Provide the (X, Y) coordinate of the cell's center where the given text is located.  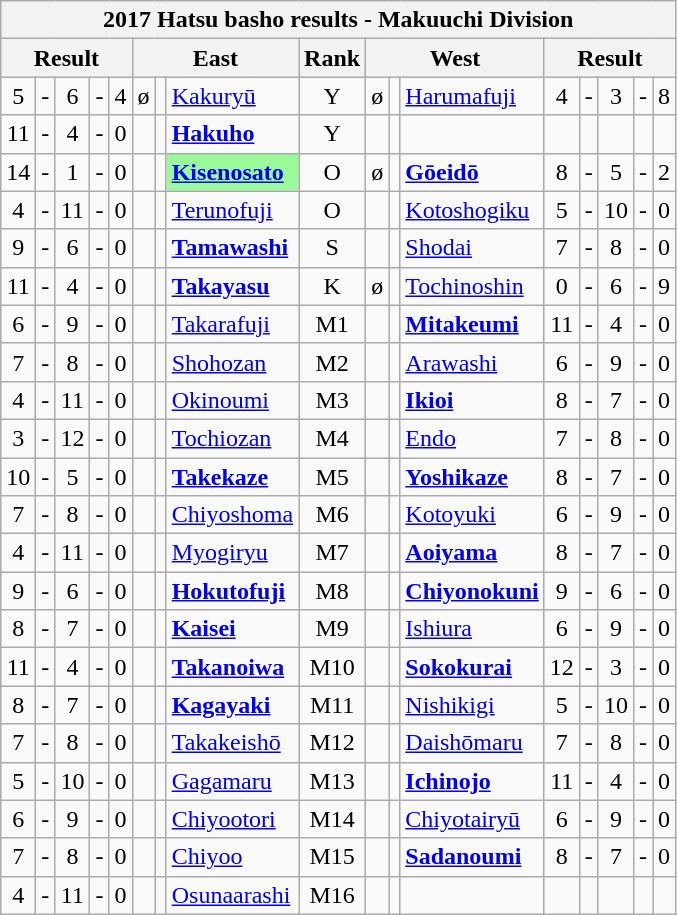
Terunofuji (232, 210)
M10 (332, 667)
M12 (332, 743)
Yoshikaze (472, 477)
Gagamaru (232, 781)
Kakuryū (232, 96)
Osunaarashi (232, 895)
M4 (332, 438)
West (456, 58)
K (332, 286)
M1 (332, 324)
M7 (332, 553)
M5 (332, 477)
Takakeishō (232, 743)
Mitakeumi (472, 324)
M2 (332, 362)
Takekaze (232, 477)
Chiyoshoma (232, 515)
Chiyoo (232, 857)
Myogiryu (232, 553)
Daishōmaru (472, 743)
Kotoshogiku (472, 210)
M8 (332, 591)
Arawashi (472, 362)
Tamawashi (232, 248)
Kotoyuki (472, 515)
Endo (472, 438)
M15 (332, 857)
Nishikigi (472, 705)
Kisenosato (232, 172)
Sadanoumi (472, 857)
Chiyotairyū (472, 819)
2 (664, 172)
Hokutofuji (232, 591)
M11 (332, 705)
S (332, 248)
Tochinoshin (472, 286)
Takanoiwa (232, 667)
Ichinojo (472, 781)
Chiyonokuni (472, 591)
Harumafuji (472, 96)
1 (72, 172)
Chiyootori (232, 819)
M14 (332, 819)
M3 (332, 400)
14 (18, 172)
Ikioi (472, 400)
Tochiozan (232, 438)
Aoiyama (472, 553)
Sokokurai (472, 667)
M13 (332, 781)
East (216, 58)
M16 (332, 895)
Kaisei (232, 629)
Takayasu (232, 286)
Shodai (472, 248)
Ishiura (472, 629)
Rank (332, 58)
M6 (332, 515)
Gōeidō (472, 172)
Takarafuji (232, 324)
Okinoumi (232, 400)
Kagayaki (232, 705)
Hakuho (232, 134)
2017 Hatsu basho results - Makuuchi Division (338, 20)
Shohozan (232, 362)
M9 (332, 629)
